Scan for the cell matching the given text and deliver its (X, Y) coordinate at center. 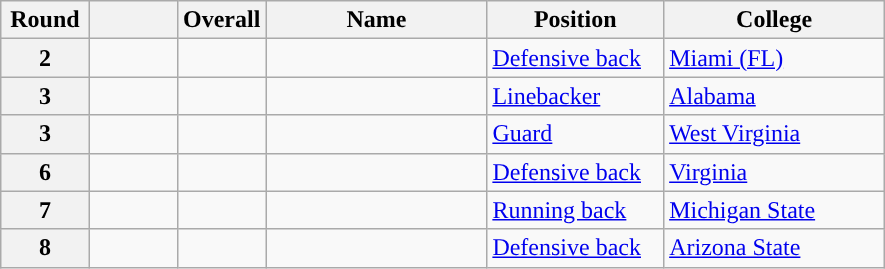
Arizona State (774, 248)
Virginia (774, 172)
Miami (FL) (774, 58)
Running back (576, 210)
7 (45, 210)
8 (45, 248)
College (774, 20)
Michigan State (774, 210)
Alabama (774, 96)
2 (45, 58)
Linebacker (576, 96)
Guard (576, 134)
Overall (222, 20)
Round (45, 20)
6 (45, 172)
Position (576, 20)
West Virginia (774, 134)
Name (376, 20)
